Output the [x, y] coordinate of the center of the cell containing the given text.  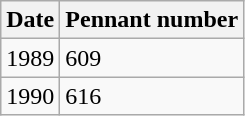
616 [152, 96]
609 [152, 58]
1989 [30, 58]
Pennant number [152, 20]
Date [30, 20]
1990 [30, 96]
